Search for the cell housing the specified text and yield its (x, y) center coordinate. 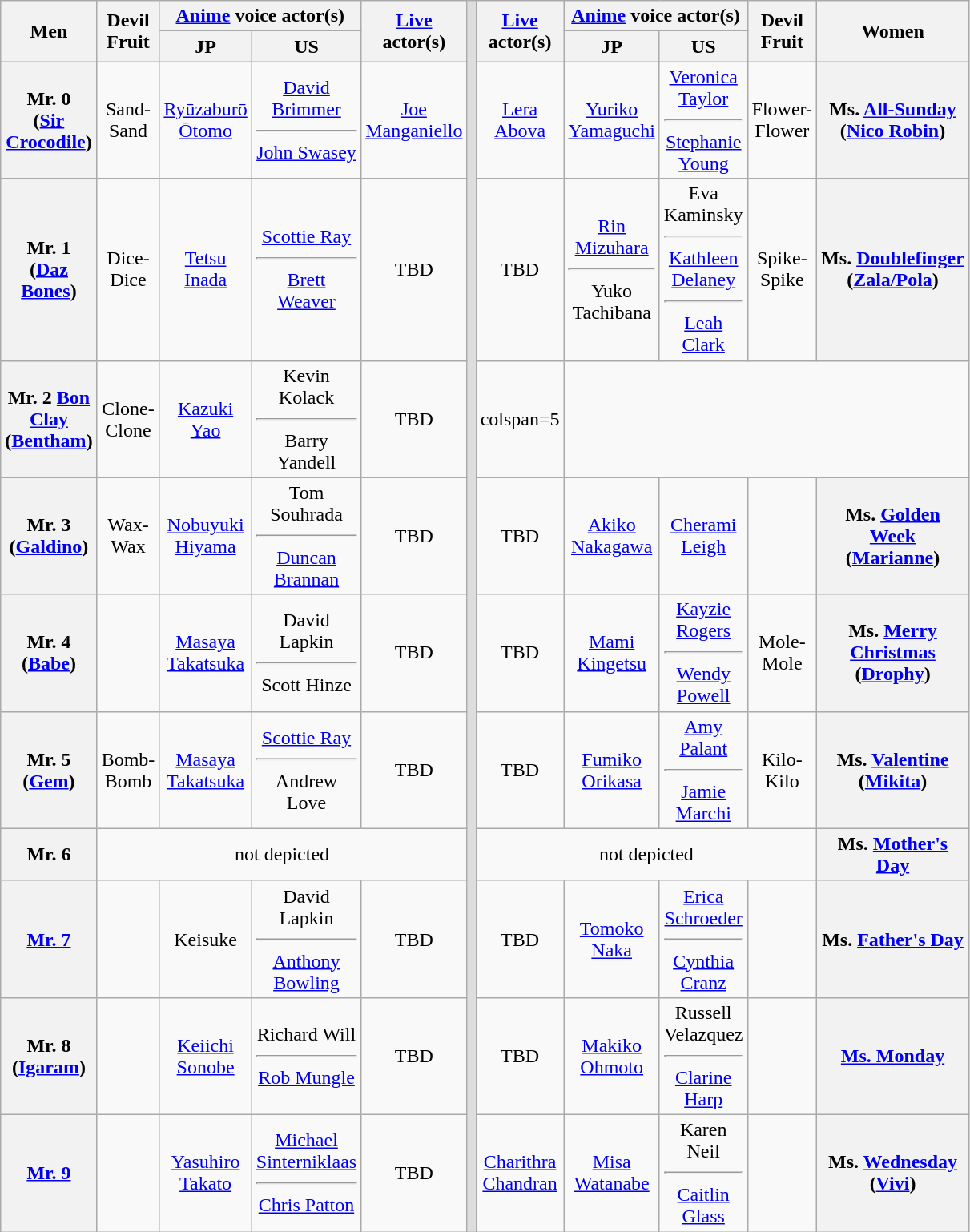
Fumiko Orikasa (612, 770)
Mami Kingetsu (612, 653)
Ms. Merry Christmas(Drophy) (893, 653)
Mr. 6 (49, 854)
Karen NeilCaitlin Glass (703, 1173)
Wax-Wax (128, 536)
Mr. 8(Igaram) (49, 1056)
Tomoko Naka (612, 939)
David LapkinScott Hinze (306, 653)
Nobuyuki Hiyama (205, 536)
Men (49, 31)
Bomb-Bomb (128, 770)
Flower-Flower (782, 120)
Misa Watanabe (612, 1173)
Clone-Clone (128, 419)
David LapkinAnthony Bowling (306, 939)
Richard WillRob Mungle (306, 1056)
Kayzie RogersWendy Powell (703, 653)
Tetsu Inada (205, 269)
Mr. 7 (49, 939)
Mr. 3(Galdino) (49, 536)
Mr. 5(Gem) (49, 770)
Ms. All-Sunday(Nico Robin) (893, 120)
Russell VelazquezClarine Harp (703, 1056)
Ms. Golden Week(Marianne) (893, 536)
Mole-Mole (782, 653)
Rin MizuharaYuko Tachibana (612, 269)
Ms. Monday (893, 1056)
Mr. 2 Bon Clay(Bentham) (49, 419)
Mr. 9 (49, 1173)
Ms. Wednesday(Vivi) (893, 1173)
Charithra Chandran (520, 1173)
Joe Manganiello (414, 120)
Spike-Spike (782, 269)
Keisuke (205, 939)
Mr. 4(Babe) (49, 653)
Scottie RayBrett Weaver (306, 269)
Mr. 0(Sir Crocodile) (49, 120)
Mr. 1(Daz Bones) (49, 269)
Lera Abova (520, 120)
Eva KaminskyKathleen DelaneyLeah Clark (703, 269)
Kilo-Kilo (782, 770)
Dice-Dice (128, 269)
Ms. Mother's Day (893, 854)
Sand-Sand (128, 120)
Ms. Father's Day (893, 939)
Scottie RayAndrew Love (306, 770)
Kevin KolackBarry Yandell (306, 419)
Keiichi Sonobe (205, 1056)
Ms. Valentine(Mikita) (893, 770)
colspan=5 (520, 419)
Veronica TaylorStephanie Young (703, 120)
Amy PalantJamie Marchi (703, 770)
Akiko Nakagawa (612, 536)
Ms. Doublefinger(Zala/Pola) (893, 269)
Cherami Leigh (703, 536)
Yasuhiro Takato (205, 1173)
Yuriko Yamaguchi (612, 120)
Makiko Ohmoto (612, 1056)
Tom SouhradaDuncan Brannan (306, 536)
Kazuki Yao (205, 419)
Women (893, 31)
Erica SchroederCynthia Cranz (703, 939)
Ryūzaburō Ōtomo (205, 120)
David BrimmerJohn Swasey (306, 120)
Michael SinterniklaasChris Patton (306, 1173)
